Locate the cell with the specified text and output its [x, y] center coordinate. 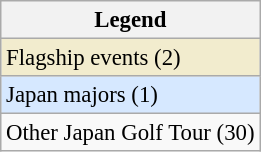
Other Japan Golf Tour (30) [130, 133]
Legend [130, 20]
Flagship events (2) [130, 58]
Japan majors (1) [130, 95]
